Return the (X, Y) coordinate for the center point of the cell that contains the specified text.  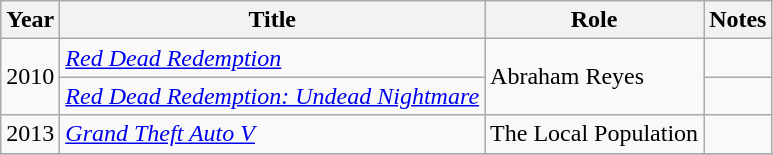
Notes (738, 20)
Role (594, 20)
Red Dead Redemption (272, 58)
Title (272, 20)
Red Dead Redemption: Undead Nightmare (272, 96)
Abraham Reyes (594, 77)
2010 (30, 77)
Year (30, 20)
2013 (30, 134)
Grand Theft Auto V (272, 134)
The Local Population (594, 134)
